Detect which cell encompasses the target text, then output its (x, y) center coordinate. 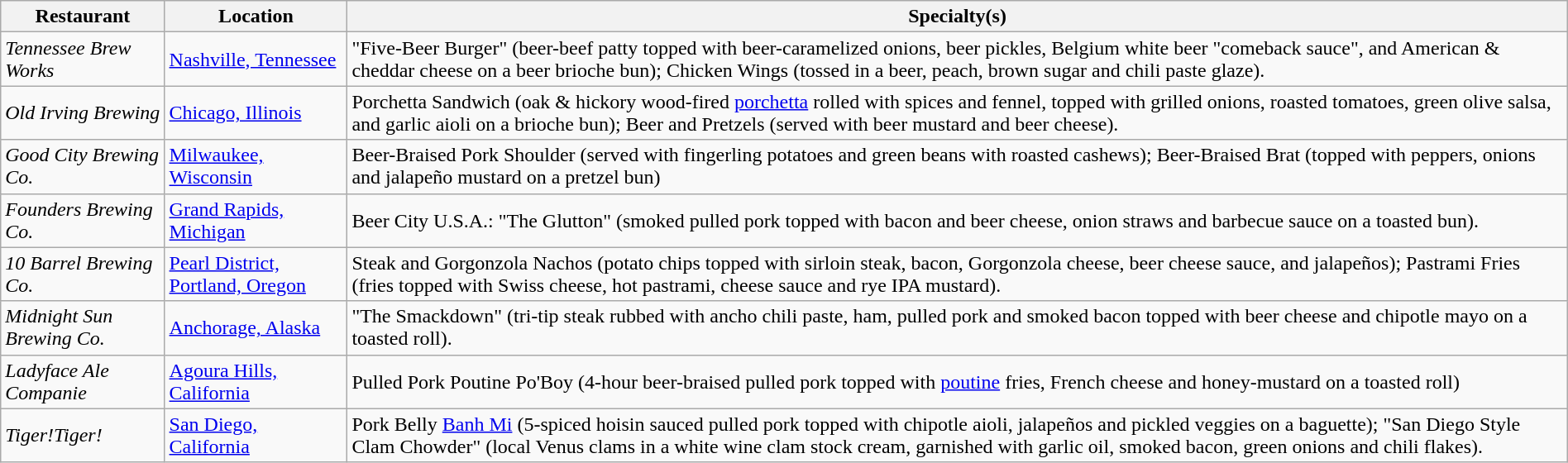
Milwaukee, Wisconsin (256, 167)
Founders Brewing Co. (83, 220)
Grand Rapids, Michigan (256, 220)
Agoura Hills, California (256, 382)
Beer City U.S.A.: "The Glutton" (smoked pulled pork topped with bacon and beer cheese, onion straws and barbecue sauce on a toasted bun). (958, 220)
Anchorage, Alaska (256, 327)
Specialty(s) (958, 17)
San Diego, California (256, 435)
Restaurant (83, 17)
Ladyface Ale Companie (83, 382)
Chicago, Illinois (256, 112)
Location (256, 17)
Pulled Pork Poutine Po'Boy (4-hour beer-braised pulled pork topped with poutine fries, French cheese and honey-mustard on a toasted roll) (958, 382)
Midnight Sun Brewing Co. (83, 327)
Nashville, Tennessee (256, 60)
Good City Brewing Co. (83, 167)
Tiger!Tiger! (83, 435)
Old Irving Brewing (83, 112)
Tennessee Brew Works (83, 60)
10 Barrel Brewing Co. (83, 274)
Pearl District, Portland, Oregon (256, 274)
